Search for the cell housing the specified text and yield its [X, Y] center coordinate. 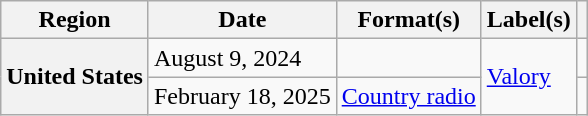
August 9, 2024 [242, 58]
Format(s) [408, 20]
Valory [528, 77]
February 18, 2025 [242, 96]
Region [75, 20]
United States [75, 77]
Date [242, 20]
Label(s) [528, 20]
Country radio [408, 96]
